Detect which cell encompasses the target text, then output its [X, Y] center coordinate. 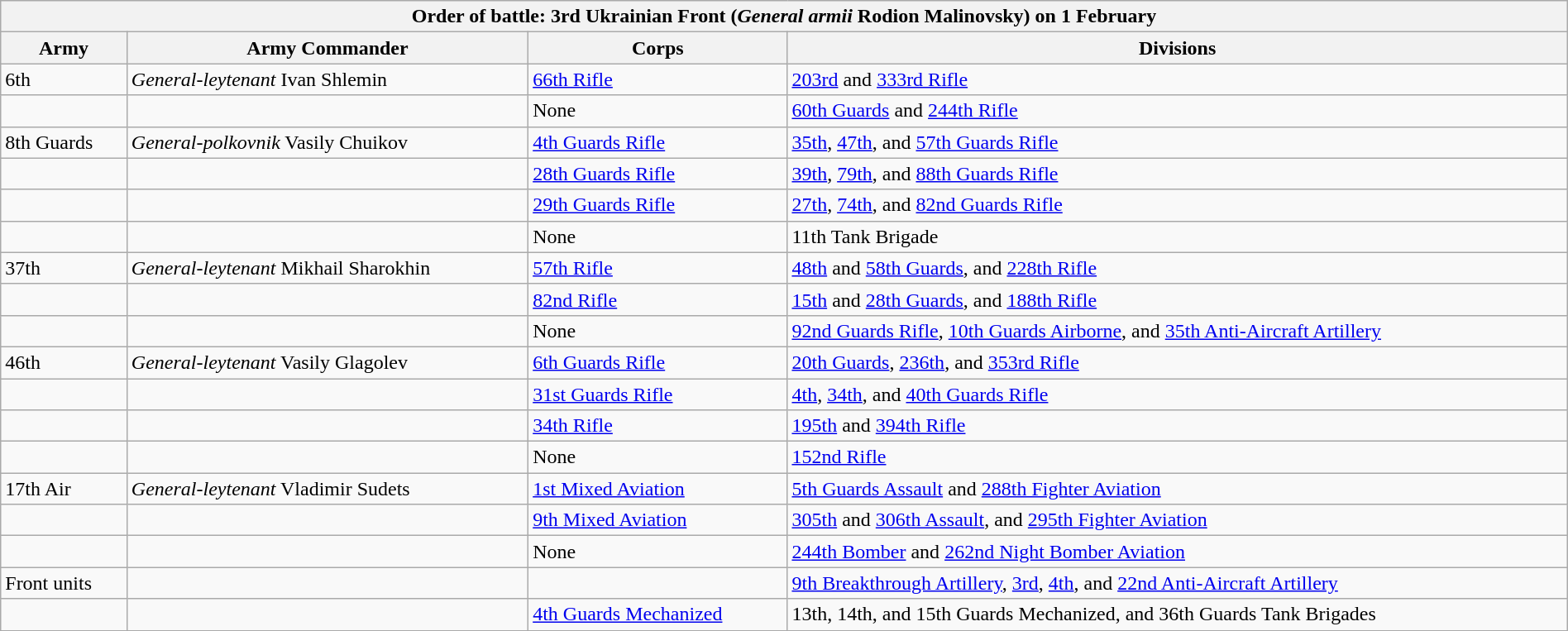
27th, 74th, and 82nd Guards Rifle [1178, 205]
Army Commander [327, 48]
37th [65, 268]
4th Guards Mechanized [658, 614]
35th, 47th, and 57th Guards Rifle [1178, 142]
20th Guards, 236th, and 353rd Rifle [1178, 362]
11th Tank Brigade [1178, 237]
9th Breakthrough Artillery, 3rd, 4th, and 22nd Anti-Aircraft Artillery [1178, 583]
28th Guards Rifle [658, 174]
152nd Rifle [1178, 457]
Divisions [1178, 48]
8th Guards [65, 142]
82nd Rifle [658, 299]
203rd and 333rd Rifle [1178, 79]
29th Guards Rifle [658, 205]
6th [65, 79]
17th Air [65, 489]
5th Guards Assault and 288th Fighter Aviation [1178, 489]
Front units [65, 583]
66th Rifle [658, 79]
31st Guards Rifle [658, 394]
92nd Guards Rifle, 10th Guards Airborne, and 35th Anti-Aircraft Artillery [1178, 331]
15th and 28th Guards, and 188th Rifle [1178, 299]
4th, 34th, and 40th Guards Rifle [1178, 394]
General-leytenant Ivan Shlemin [327, 79]
13th, 14th, and 15th Guards Mechanized, and 36th Guards Tank Brigades [1178, 614]
Corps [658, 48]
Order of battle: 3rd Ukrainian Front (General armii Rodion Malinovsky) on 1 February [784, 17]
1st Mixed Aviation [658, 489]
General-leytenant Vladimir Sudets [327, 489]
General-leytenant Vasily Glagolev [327, 362]
9th Mixed Aviation [658, 520]
Army [65, 48]
46th [65, 362]
General-leytenant Mikhail Sharokhin [327, 268]
48th and 58th Guards, and 228th Rifle [1178, 268]
60th Guards and 244th Rifle [1178, 111]
4th Guards Rifle [658, 142]
305th and 306th Assault, and 295th Fighter Aviation [1178, 520]
244th Bomber and 262nd Night Bomber Aviation [1178, 552]
34th Rifle [658, 426]
57th Rifle [658, 268]
195th and 394th Rifle [1178, 426]
6th Guards Rifle [658, 362]
General-polkovnik Vasily Chuikov [327, 142]
39th, 79th, and 88th Guards Rifle [1178, 174]
